Identify which cell holds the provided text, then report its [X, Y] central coordinate. 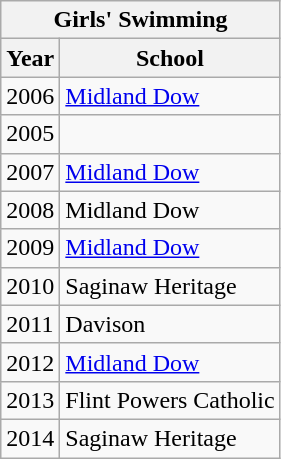
2013 [30, 400]
2010 [30, 286]
2014 [30, 438]
Girls' Swimming [140, 20]
2011 [30, 324]
Davison [170, 324]
2009 [30, 248]
2008 [30, 210]
2006 [30, 96]
Year [30, 58]
2012 [30, 362]
2005 [30, 134]
Flint Powers Catholic [170, 400]
2007 [30, 172]
School [170, 58]
